Return the [X, Y] coordinate for the center point of the cell that contains the specified text.  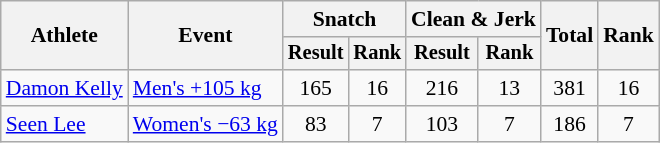
Athlete [64, 36]
13 [510, 88]
Total [570, 36]
Men's +105 kg [206, 88]
165 [316, 88]
83 [316, 124]
Seen Lee [64, 124]
103 [442, 124]
216 [442, 88]
381 [570, 88]
Clean & Jerk [474, 19]
Women's −63 kg [206, 124]
Damon Kelly [64, 88]
Event [206, 36]
Snatch [344, 19]
186 [570, 124]
